Pinpoint the cell where the given text exists, returning its (X, Y) midpoint coordinate. 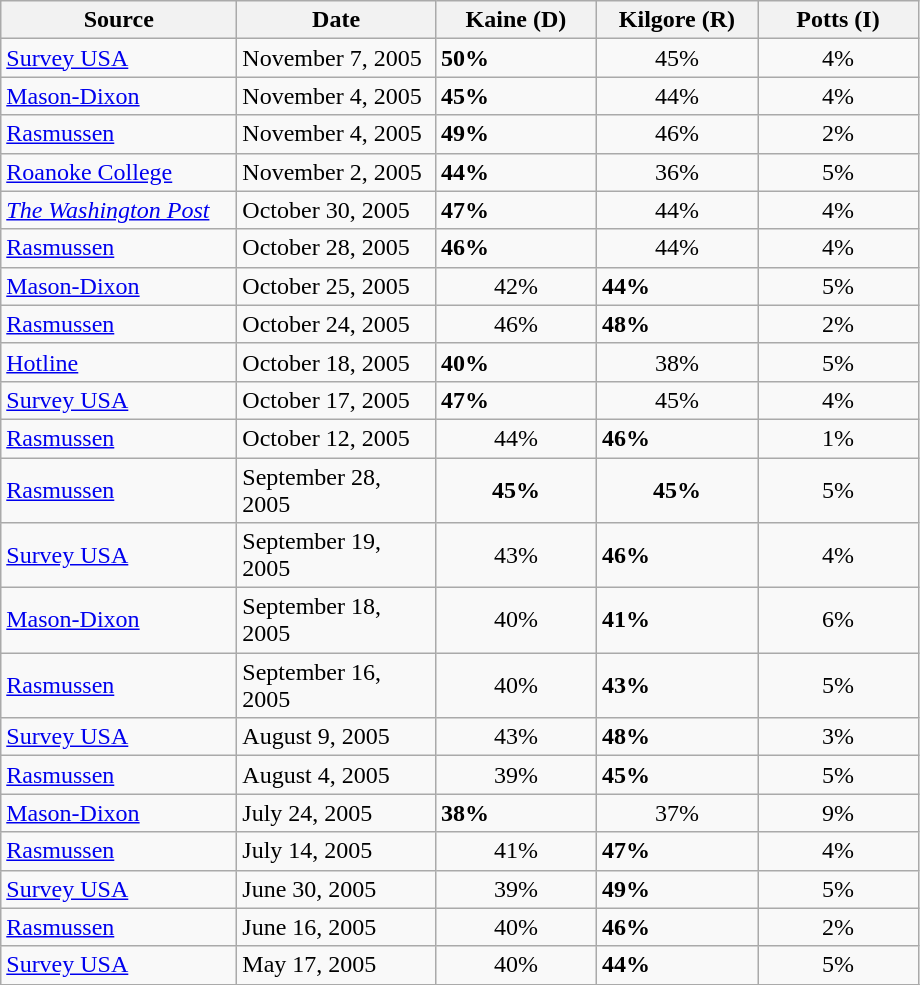
37% (676, 813)
October 18, 2005 (336, 362)
July 14, 2005 (336, 851)
September 18, 2005 (336, 620)
36% (676, 172)
September 28, 2005 (336, 490)
November 7, 2005 (336, 58)
42% (516, 286)
November 2, 2005 (336, 172)
1% (838, 438)
September 19, 2005 (336, 556)
Source (119, 20)
September 16, 2005 (336, 686)
Roanoke College (119, 172)
October 25, 2005 (336, 286)
October 28, 2005 (336, 248)
July 24, 2005 (336, 813)
6% (838, 620)
Kilgore (R) (676, 20)
The Washington Post (119, 210)
9% (838, 813)
Potts (I) (838, 20)
October 24, 2005 (336, 324)
October 12, 2005 (336, 438)
Kaine (D) (516, 20)
50% (516, 58)
October 30, 2005 (336, 210)
Date (336, 20)
August 4, 2005 (336, 775)
3% (838, 737)
Hotline (119, 362)
August 9, 2005 (336, 737)
May 17, 2005 (336, 965)
June 30, 2005 (336, 889)
October 17, 2005 (336, 400)
June 16, 2005 (336, 927)
